Detect which cell encompasses the target text, then output its (X, Y) center coordinate. 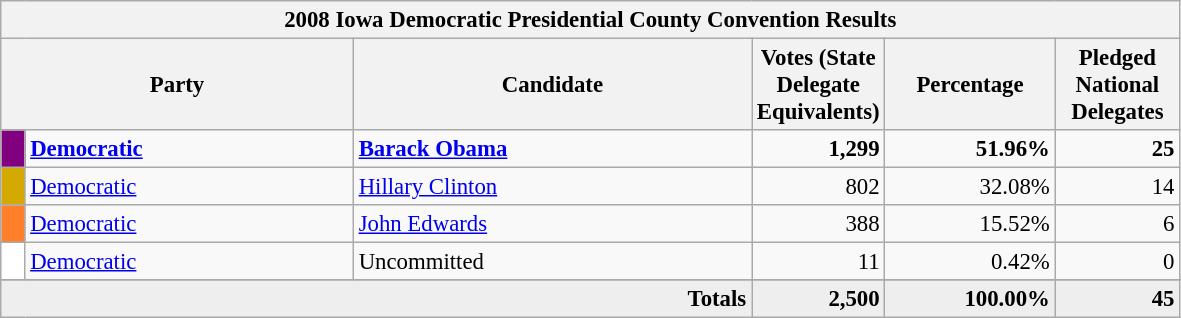
0.42% (970, 262)
51.96% (970, 149)
Pledged National Delegates (1118, 85)
0 (1118, 262)
Uncommitted (552, 262)
6 (1118, 224)
15.52% (970, 224)
2,500 (818, 299)
Candidate (552, 85)
Barack Obama (552, 149)
45 (1118, 299)
100.00% (970, 299)
388 (818, 224)
John Edwards (552, 224)
11 (818, 262)
Party (178, 85)
Percentage (970, 85)
802 (818, 187)
Totals (376, 299)
Votes (State Delegate Equivalents) (818, 85)
25 (1118, 149)
2008 Iowa Democratic Presidential County Convention Results (590, 20)
14 (1118, 187)
1,299 (818, 149)
Hillary Clinton (552, 187)
32.08% (970, 187)
